Pinpoint the cell where the given text exists, returning its (x, y) midpoint coordinate. 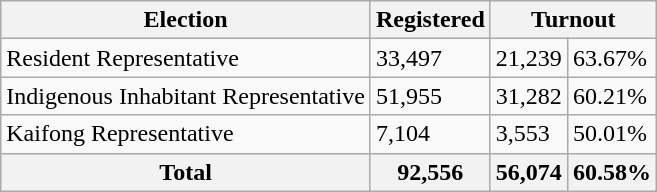
50.01% (612, 134)
Election (186, 20)
60.21% (612, 96)
Total (186, 172)
51,955 (430, 96)
92,556 (430, 172)
Kaifong Representative (186, 134)
56,074 (528, 172)
60.58% (612, 172)
33,497 (430, 58)
Turnout (573, 20)
3,553 (528, 134)
Indigenous Inhabitant Representative (186, 96)
Resident Representative (186, 58)
63.67% (612, 58)
31,282 (528, 96)
7,104 (430, 134)
Registered (430, 20)
21,239 (528, 58)
